Return the [X, Y] coordinate for the center point of the cell that contains the specified text.  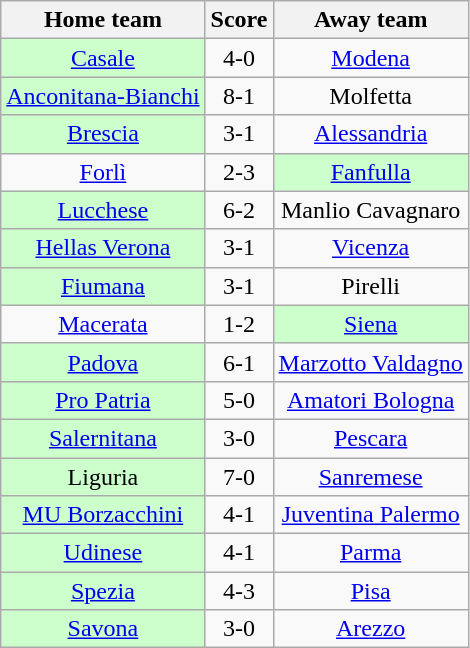
5-0 [239, 400]
Udinese [103, 553]
Parma [370, 553]
MU Borzacchini [103, 515]
Forlì [103, 172]
Arezzo [370, 629]
Vicenza [370, 248]
Fanfulla [370, 172]
Padova [103, 362]
Home team [103, 20]
Savona [103, 629]
Liguria [103, 477]
Anconitana-Bianchi [103, 96]
Marzotto Valdagno [370, 362]
Brescia [103, 134]
8-1 [239, 96]
Pirelli [370, 286]
Spezia [103, 591]
Casale [103, 58]
Amatori Bologna [370, 400]
Macerata [103, 324]
1-2 [239, 324]
4-0 [239, 58]
Fiumana [103, 286]
2-3 [239, 172]
Alessandria [370, 134]
Siena [370, 324]
Juventina Palermo [370, 515]
Manlio Cavagnaro [370, 210]
Pro Patria [103, 400]
Pescara [370, 438]
Hellas Verona [103, 248]
Away team [370, 20]
6-1 [239, 362]
Score [239, 20]
Sanremese [370, 477]
6-2 [239, 210]
Lucchese [103, 210]
7-0 [239, 477]
4-3 [239, 591]
Molfetta [370, 96]
Salernitana [103, 438]
Pisa [370, 591]
Modena [370, 58]
